Return [x, y] of the center of cell containing provided text 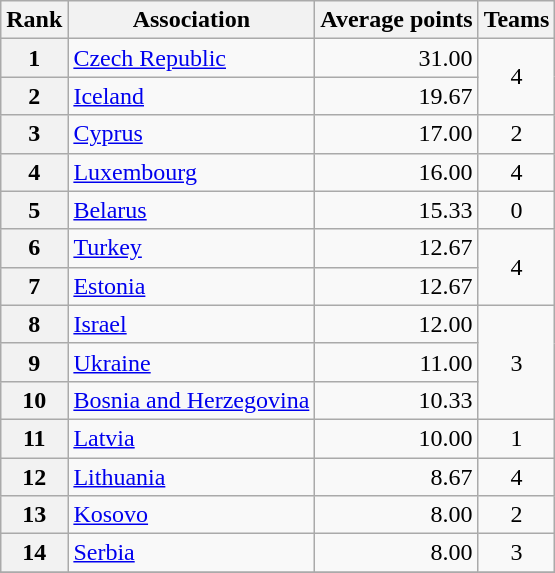
Estonia [192, 286]
11.00 [396, 362]
Ukraine [192, 362]
16.00 [396, 172]
5 [34, 210]
14 [34, 553]
7 [34, 286]
10.33 [396, 400]
19.67 [396, 96]
Serbia [192, 553]
15.33 [396, 210]
10.00 [396, 438]
Association [192, 20]
31.00 [396, 58]
8 [34, 324]
Czech Republic [192, 58]
12 [34, 477]
8.67 [396, 477]
0 [516, 210]
Latvia [192, 438]
9 [34, 362]
Kosovo [192, 515]
11 [34, 438]
6 [34, 248]
Belarus [192, 210]
Teams [516, 20]
Rank [34, 20]
Iceland [192, 96]
17.00 [396, 134]
Israel [192, 324]
Bosnia and Herzegovina [192, 400]
Average points [396, 20]
Lithuania [192, 477]
Cyprus [192, 134]
13 [34, 515]
Turkey [192, 248]
Luxembourg [192, 172]
10 [34, 400]
12.00 [396, 324]
